Return (X, Y) of the center of cell containing provided text 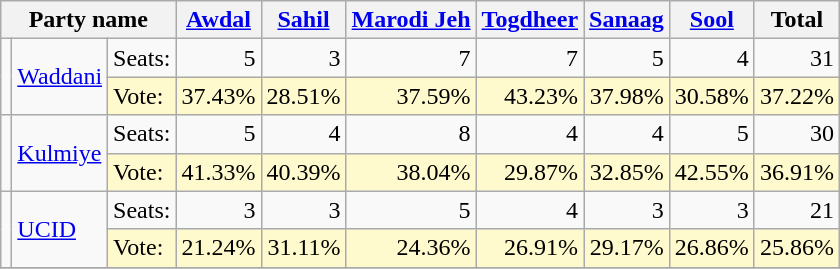
37.98% (627, 96)
21.24% (218, 248)
Marodi Jeh (411, 20)
37.59% (411, 96)
29.87% (530, 172)
31.11% (304, 248)
43.23% (530, 96)
28.51% (304, 96)
Kulmiye (60, 153)
26.91% (530, 248)
30.58% (712, 96)
25.86% (796, 248)
Sanaag (627, 20)
30 (796, 134)
Total (796, 20)
Waddani (60, 77)
37.43% (218, 96)
UCID (60, 229)
Party name (88, 20)
26.86% (712, 248)
31 (796, 58)
32.85% (627, 172)
36.91% (796, 172)
38.04% (411, 172)
8 (411, 134)
21 (796, 210)
24.36% (411, 248)
37.22% (796, 96)
41.33% (218, 172)
29.17% (627, 248)
Sool (712, 20)
Togdheer (530, 20)
Awdal (218, 20)
40.39% (304, 172)
42.55% (712, 172)
Sahil (304, 20)
